Search for the cell housing the specified text and yield its [X, Y] center coordinate. 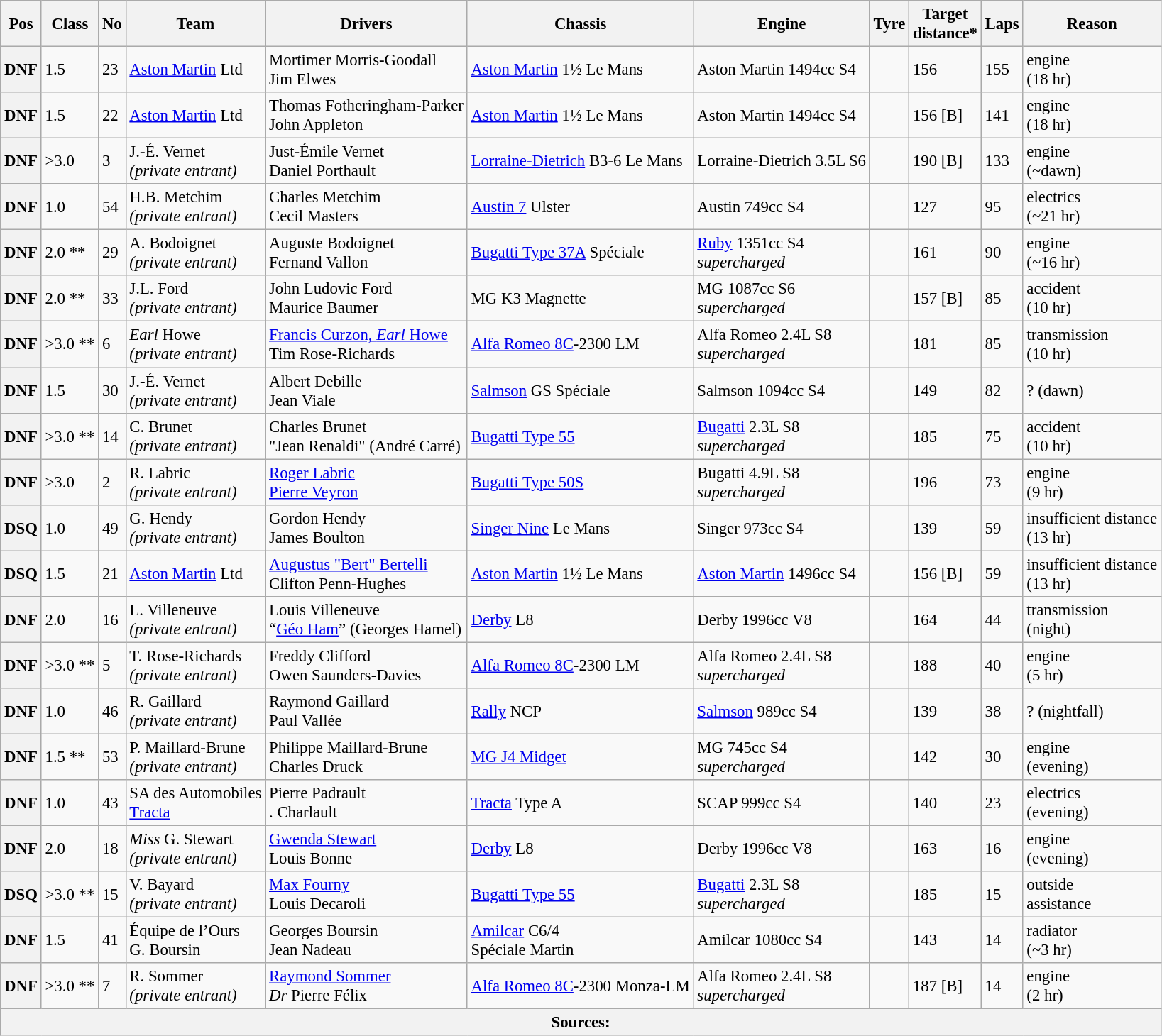
R. Sommer(private entrant) [196, 986]
143 [946, 941]
Team [196, 24]
Tracta Type A [581, 803]
No [112, 24]
Rally NCP [581, 711]
C. Brunet(private entrant) [196, 436]
3 [112, 162]
181 [946, 345]
2 [112, 483]
radiator(~3 hr) [1092, 941]
Aston Martin 1496cc S4 [782, 573]
J.L. Ford(private entrant) [196, 298]
Just-Émile Vernet Daniel Porthault [366, 162]
Lorraine-Dietrich B3-6 Le Mans [581, 162]
engine (9 hr) [1092, 483]
142 [946, 756]
196 [946, 483]
Louis Villeneuve “Géo Ham” (Georges Hamel) [366, 620]
Auguste Bodoignet Fernand Vallon [366, 253]
Ruby 1351cc S4supercharged [782, 253]
Salmson 1094cc S4 [782, 390]
SCAP 999cc S4 [782, 803]
29 [112, 253]
electrics(evening) [1092, 803]
Singer Nine Le Mans [581, 528]
? (dawn) [1092, 390]
R. Labric(private entrant) [196, 483]
R. Gaillard(private entrant) [196, 711]
Lorraine-Dietrich 3.5L S6 [782, 162]
5 [112, 666]
Gordon Hendy James Boulton [366, 528]
Charles Metchim Cecil Masters [366, 207]
Engine [782, 24]
95 [1002, 207]
engine (5 hr) [1092, 666]
Bugatti Type 37A Spéciale [581, 253]
Singer 973cc S4 [782, 528]
Francis Curzon, Earl Howe Tim Rose-Richards [366, 345]
Chassis [581, 24]
6 [112, 345]
133 [1002, 162]
190 [B] [946, 162]
163 [946, 849]
38 [1002, 711]
Équipe de l’Ours G. Boursin [196, 941]
Tyre [889, 24]
44 [1002, 620]
127 [946, 207]
1.5 ** [70, 756]
A. Bodoignet(private entrant) [196, 253]
46 [112, 711]
MG K3 Magnette [581, 298]
Roger Labric Pierre Veyron [366, 483]
Earl Howe(private entrant) [196, 345]
Freddy Clifford Owen Saunders-Davies [366, 666]
140 [946, 803]
164 [946, 620]
Bugatti Type 50S [581, 483]
Pierre Padrault . Charlault [366, 803]
22 [112, 115]
Miss G. Stewart (private entrant) [196, 849]
SA des AutomobilesTracta [196, 803]
Mortimer Morris-Goodall Jim Elwes [366, 70]
MG 745cc S4supercharged [782, 756]
V. Bayard(private entrant) [196, 894]
MG J4 Midget [581, 756]
187 [B] [946, 986]
Alfa Romeo 8C-2300 Monza-LM [581, 986]
Salmson GS Spéciale [581, 390]
Austin 749cc S4 [782, 207]
Raymond Gaillard Paul Vallée [366, 711]
H.B. Metchim(private entrant) [196, 207]
Gwenda Stewart Louis Bonne [366, 849]
Amilcar 1080cc S4 [782, 941]
Pos [21, 24]
Raymond Sommer Dr Pierre Félix [366, 986]
18 [112, 849]
49 [112, 528]
electrics (~21 hr) [1092, 207]
Charles Brunet "Jean Renaldi" (André Carré) [366, 436]
156 [946, 70]
L. Villeneuve(private entrant) [196, 620]
Philippe Maillard-Brune Charles Druck [366, 756]
73 [1002, 483]
141 [1002, 115]
outsideassistance [1092, 894]
Sources: [581, 1023]
157 [B] [946, 298]
Drivers [366, 24]
John Ludovic Ford Maurice Baumer [366, 298]
MG 1087cc S6supercharged [782, 298]
Targetdistance* [946, 24]
40 [1002, 666]
21 [112, 573]
transmission (10 hr) [1092, 345]
T. Rose-Richards(private entrant) [196, 666]
? (nightfall) [1092, 711]
Augustus "Bert" Bertelli Clifton Penn-Hughes [366, 573]
engine (2 hr) [1092, 986]
33 [112, 298]
188 [946, 666]
G. Hendy(private entrant) [196, 528]
7 [112, 986]
Austin 7 Ulster [581, 207]
54 [112, 207]
41 [112, 941]
Bugatti 4.9L S8supercharged [782, 483]
161 [946, 253]
Albert Debille Jean Viale [366, 390]
engine (~dawn) [1092, 162]
53 [112, 756]
P. Maillard-Brune(private entrant) [196, 756]
Class [70, 24]
engine (~16 hr) [1092, 253]
Thomas Fotheringham-Parker John Appleton [366, 115]
Amilcar C6/4Spéciale Martin [581, 941]
43 [112, 803]
155 [1002, 70]
75 [1002, 436]
90 [1002, 253]
149 [946, 390]
Georges Boursin Jean Nadeau [366, 941]
transmission(night) [1092, 620]
Max Fourny Louis Decaroli [366, 894]
Reason [1092, 24]
Laps [1002, 24]
82 [1002, 390]
Salmson 989cc S4 [782, 711]
